From the cell containing the given text, extract its center point as (X, Y) coordinate. 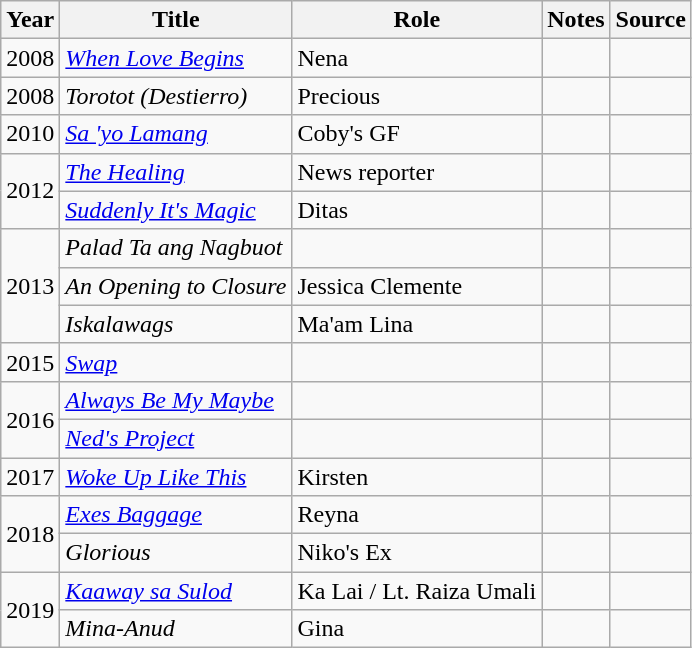
Year (30, 20)
2016 (30, 419)
Palad Ta ang Nagbuot (176, 248)
Exes Baggage (176, 515)
Always Be My Maybe (176, 400)
Ned's Project (176, 438)
The Healing (176, 172)
2015 (30, 362)
Ka Lai / Lt. Raiza Umali (417, 591)
Mina-Anud (176, 629)
Source (650, 20)
Sa 'yo Lamang (176, 134)
Notes (576, 20)
2013 (30, 286)
Gina (417, 629)
Precious (417, 96)
Swap (176, 362)
Reyna (417, 515)
Woke Up Like This (176, 477)
An Opening to Closure (176, 286)
2018 (30, 534)
2012 (30, 191)
Coby's GF (417, 134)
Glorious (176, 553)
2010 (30, 134)
Ditas (417, 210)
Title (176, 20)
Jessica Clemente (417, 286)
2017 (30, 477)
Kirsten (417, 477)
Iskalawags (176, 324)
Ma'am Lina (417, 324)
Torotot (Destierro) (176, 96)
Nena (417, 58)
News reporter (417, 172)
When Love Begins (176, 58)
Niko's Ex (417, 553)
Kaaway sa Sulod (176, 591)
2019 (30, 610)
Role (417, 20)
Suddenly It's Magic (176, 210)
